Locate the cell with the specified text and output its [x, y] center coordinate. 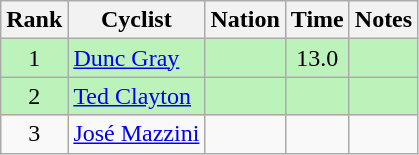
José Mazzini [136, 134]
1 [34, 58]
Time [317, 20]
2 [34, 96]
13.0 [317, 58]
Rank [34, 20]
3 [34, 134]
Dunc Gray [136, 58]
Nation [245, 20]
Notes [383, 20]
Ted Clayton [136, 96]
Cyclist [136, 20]
